Search for the cell housing the specified text and yield its [X, Y] center coordinate. 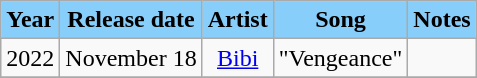
Song [340, 20]
Artist [238, 20]
Notes [442, 20]
November 18 [131, 58]
2022 [30, 58]
Year [30, 20]
Release date [131, 20]
Bibi [238, 58]
"Vengeance" [340, 58]
